Identify which cell holds the provided text, then report its (X, Y) central coordinate. 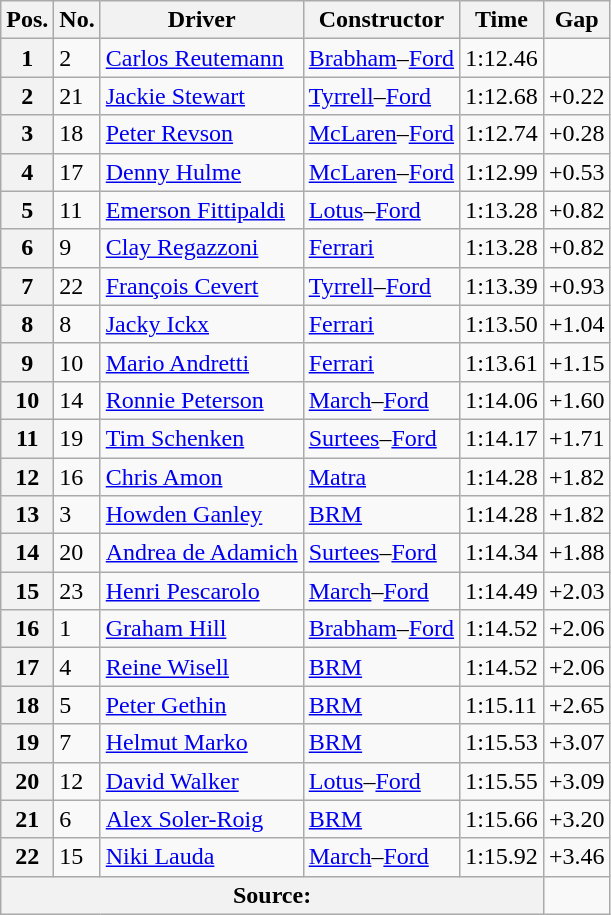
Chris Amon (202, 477)
Jackie Stewart (202, 96)
Henri Pescarolo (202, 591)
Constructor (381, 20)
1:12.99 (502, 172)
Gap (576, 20)
Peter Revson (202, 134)
1:14.17 (502, 438)
+0.28 (576, 134)
No. (77, 20)
1:13.50 (502, 324)
1:14.06 (502, 400)
Graham Hill (202, 629)
+1.88 (576, 553)
+3.07 (576, 743)
Helmut Marko (202, 743)
+2.03 (576, 591)
+1.71 (576, 438)
1:13.39 (502, 286)
+1.60 (576, 400)
1:12.74 (502, 134)
1:15.11 (502, 705)
Alex Soler-Roig (202, 819)
1:15.55 (502, 781)
François Cevert (202, 286)
1:15.66 (502, 819)
Matra (381, 477)
+0.22 (576, 96)
+3.09 (576, 781)
+1.04 (576, 324)
1:12.68 (502, 96)
1:14.49 (502, 591)
23 (77, 591)
Reine Wisell (202, 667)
Andrea de Adamich (202, 553)
1:13.61 (502, 362)
+2.65 (576, 705)
Jacky Ickx (202, 324)
Driver (202, 20)
Ronnie Peterson (202, 400)
1:12.46 (502, 58)
1:14.34 (502, 553)
Source: (272, 895)
+3.20 (576, 819)
Howden Ganley (202, 515)
Clay Regazzoni (202, 248)
David Walker (202, 781)
Denny Hulme (202, 172)
Pos. (28, 20)
Niki Lauda (202, 857)
+3.46 (576, 857)
1:15.92 (502, 857)
Emerson Fittipaldi (202, 210)
Mario Andretti (202, 362)
1:15.53 (502, 743)
+0.93 (576, 286)
Peter Gethin (202, 705)
+1.15 (576, 362)
+0.53 (576, 172)
Tim Schenken (202, 438)
Time (502, 20)
Carlos Reutemann (202, 58)
13 (28, 515)
